Return the (x, y) coordinate for the center point of the cell that contains the specified text.  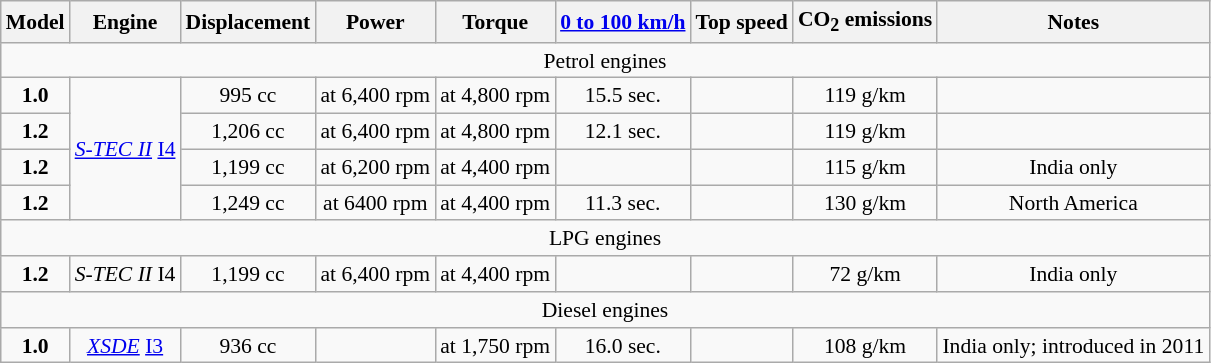
130 g/km (865, 203)
LPG engines (606, 239)
Displacement (248, 22)
0 to 100 km/h (622, 22)
11.3 sec. (622, 203)
995 cc (248, 96)
North America (1073, 203)
Notes (1073, 22)
1,249 cc (248, 203)
Model (36, 22)
12.1 sec. (622, 132)
72 g/km (865, 274)
1,206 cc (248, 132)
Petrol engines (606, 61)
15.5 sec. (622, 96)
Top speed (742, 22)
115 g/km (865, 167)
CO2 emissions (865, 22)
at 6400 rpm (375, 203)
Diesel engines (606, 310)
at 6,200 rpm (375, 167)
Power (375, 22)
1.0 (36, 96)
Engine (126, 22)
Torque (495, 22)
